Search for the cell housing the specified text and yield its (X, Y) center coordinate. 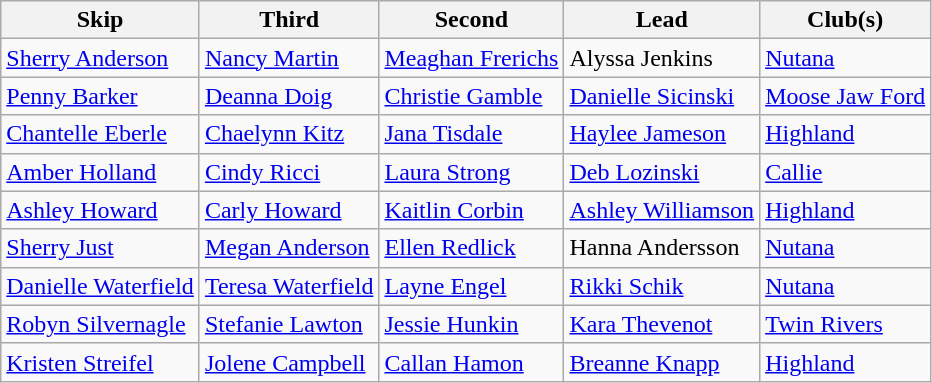
Penny Barker (100, 96)
Nancy Martin (289, 58)
Sherry Anderson (100, 58)
Third (289, 20)
Second (472, 20)
Callie (846, 172)
Haylee Jameson (662, 134)
Danielle Sicinski (662, 96)
Meaghan Frerichs (472, 58)
Callan Hamon (472, 362)
Alyssa Jenkins (662, 58)
Kaitlin Corbin (472, 210)
Deanna Doig (289, 96)
Robyn Silvernagle (100, 324)
Amber Holland (100, 172)
Carly Howard (289, 210)
Rikki Schik (662, 286)
Twin Rivers (846, 324)
Jana Tisdale (472, 134)
Stefanie Lawton (289, 324)
Christie Gamble (472, 96)
Club(s) (846, 20)
Jessie Hunkin (472, 324)
Lead (662, 20)
Ashley Howard (100, 210)
Laura Strong (472, 172)
Cindy Ricci (289, 172)
Ashley Williamson (662, 210)
Layne Engel (472, 286)
Chaelynn Kitz (289, 134)
Megan Anderson (289, 248)
Teresa Waterfield (289, 286)
Deb Lozinski (662, 172)
Kara Thevenot (662, 324)
Chantelle Eberle (100, 134)
Danielle Waterfield (100, 286)
Skip (100, 20)
Breanne Knapp (662, 362)
Kristen Streifel (100, 362)
Sherry Just (100, 248)
Moose Jaw Ford (846, 96)
Ellen Redlick (472, 248)
Hanna Andersson (662, 248)
Jolene Campbell (289, 362)
